Return [X, Y] of the center of cell containing provided text 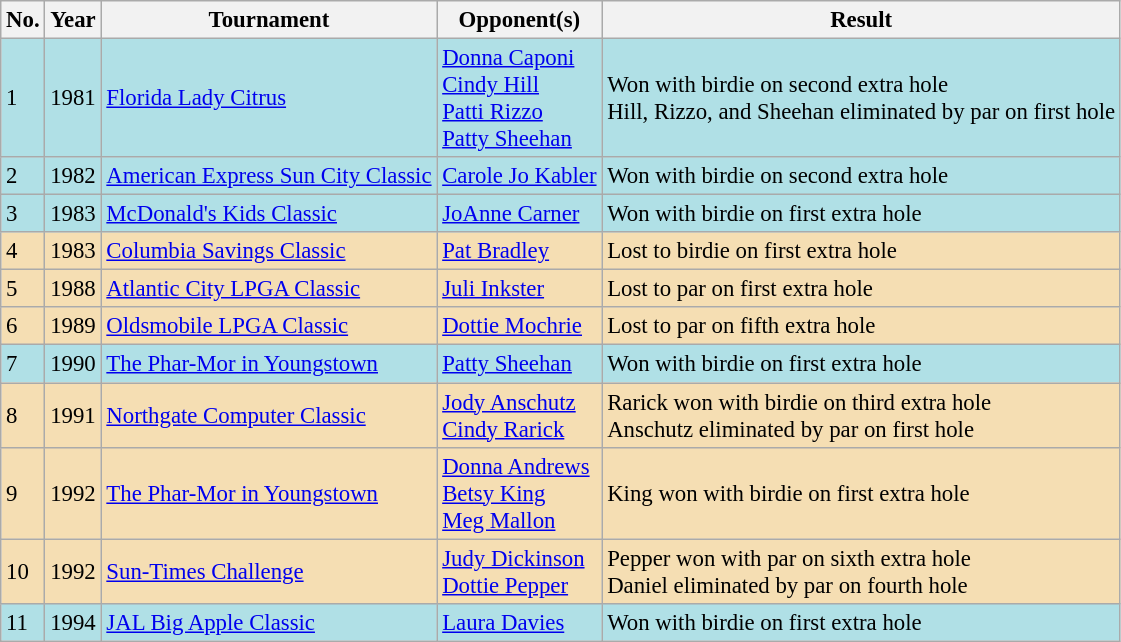
JoAnne Carner [520, 214]
Columbia Savings Classic [269, 251]
Sun-Times Challenge [269, 572]
Lost to birdie on first extra hole [862, 251]
1981 [73, 98]
King won with birdie on first extra hole [862, 493]
Northgate Computer Classic [269, 416]
Donna Caponi Cindy Hill Patti Rizzo Patty Sheehan [520, 98]
11 [23, 622]
Judy Dickinson Dottie Pepper [520, 572]
1991 [73, 416]
Lost to par on first extra hole [862, 289]
1988 [73, 289]
Pepper won with par on sixth extra holeDaniel eliminated by par on fourth hole [862, 572]
Won with birdie on second extra hole [862, 176]
10 [23, 572]
Oldsmobile LPGA Classic [269, 327]
4 [23, 251]
Florida Lady Citrus [269, 98]
JAL Big Apple Classic [269, 622]
7 [23, 364]
Jody Anschutz Cindy Rarick [520, 416]
Result [862, 20]
Tournament [269, 20]
Year [73, 20]
Patty Sheehan [520, 364]
American Express Sun City Classic [269, 176]
Rarick won with birdie on third extra holeAnschutz eliminated by par on first hole [862, 416]
1994 [73, 622]
Dottie Mochrie [520, 327]
5 [23, 289]
8 [23, 416]
9 [23, 493]
No. [23, 20]
1990 [73, 364]
2 [23, 176]
Juli Inkster [520, 289]
Laura Davies [520, 622]
McDonald's Kids Classic [269, 214]
1 [23, 98]
Atlantic City LPGA Classic [269, 289]
3 [23, 214]
6 [23, 327]
Pat Bradley [520, 251]
1982 [73, 176]
Opponent(s) [520, 20]
Donna Andrews Betsy King Meg Mallon [520, 493]
Carole Jo Kabler [520, 176]
Lost to par on fifth extra hole [862, 327]
1989 [73, 327]
Won with birdie on second extra holeHill, Rizzo, and Sheehan eliminated by par on first hole [862, 98]
